For the text-containing cell, return its midpoint in (x, y) coordinate format. 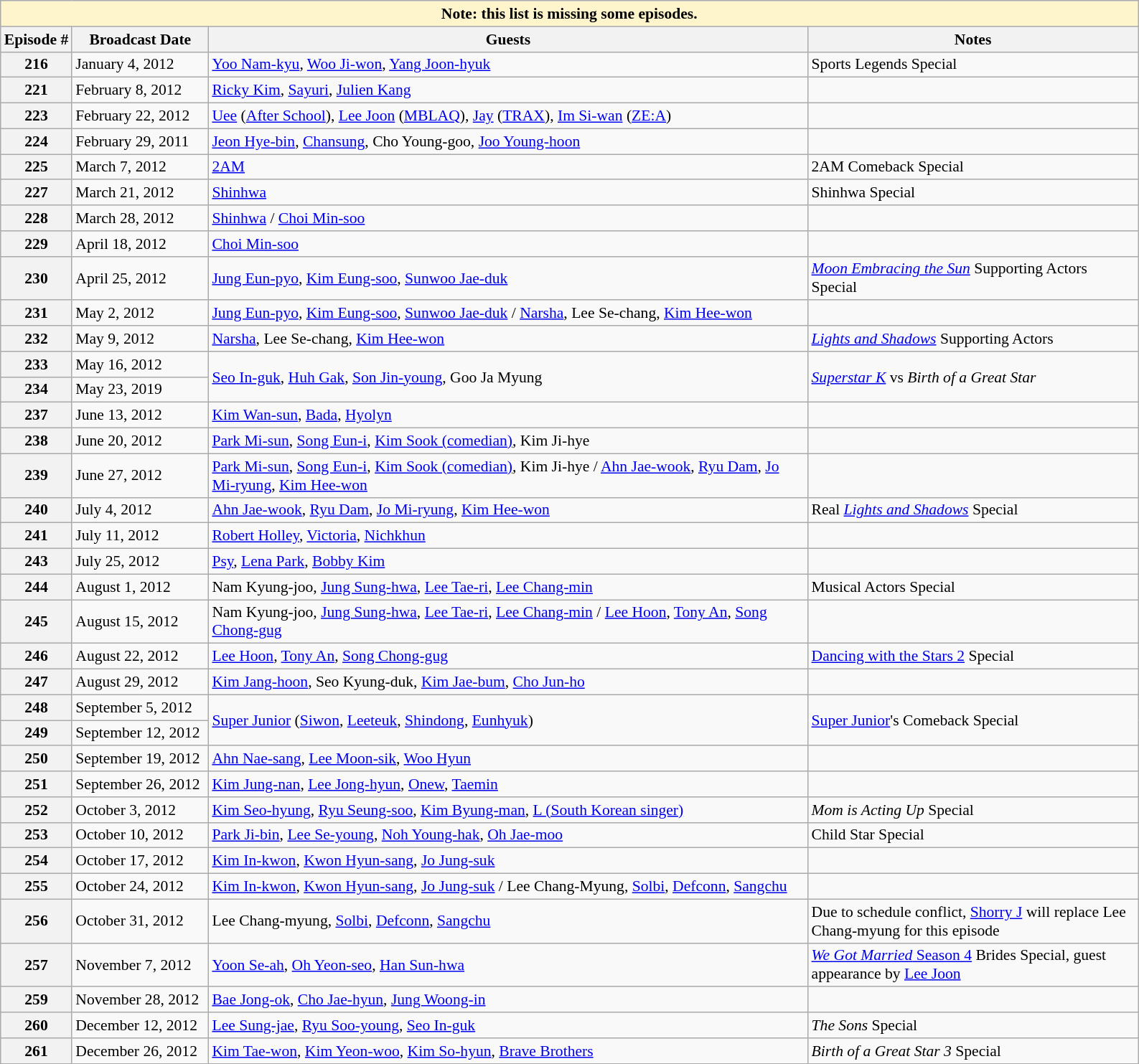
Note: this list is missing some episodes. (570, 14)
261 (37, 1051)
March 21, 2012 (140, 193)
2AM (508, 167)
Guests (508, 39)
Choi Min-soo (508, 244)
Kim Jang-hoon, Seo Kyung-duk, Kim Jae-bum, Cho Jun-ho (508, 682)
Robert Holley, Victoria, Nichkhun (508, 536)
247 (37, 682)
Yoo Nam-kyu, Woo Ji-won, Yang Joon-hyuk (508, 65)
Kim Jung-nan, Lee Jong-hyun, Onew, Taemin (508, 784)
Park Mi-sun, Song Eun-i, Kim Sook (comedian), Kim Ji-hye (508, 441)
November 28, 2012 (140, 1000)
Kim Seo-hyung, Ryu Seung-soo, Kim Byung-man, L (South Korean singer) (508, 810)
October 10, 2012 (140, 835)
Shinhwa Special (973, 193)
255 (37, 887)
Park Ji-bin, Lee Se-young, Noh Young-hak, Oh Jae-moo (508, 835)
Shinhwa (508, 193)
223 (37, 116)
February 22, 2012 (140, 116)
Jeon Hye-bin, Chansung, Cho Young-goo, Joo Young-hoon (508, 141)
Nam Kyung-joo, Jung Sung-hwa, Lee Tae-ri, Lee Chang-min (508, 587)
October 17, 2012 (140, 861)
April 18, 2012 (140, 244)
228 (37, 218)
March 28, 2012 (140, 218)
Jung Eun-pyo, Kim Eung-soo, Sunwoo Jae-duk (508, 278)
Lee Sung-jae, Ryu Soo-young, Seo In-guk (508, 1025)
Bae Jong-ok, Cho Jae-hyun, Jung Woong-in (508, 1000)
Narsha, Lee Se-chang, Kim Hee-won (508, 339)
227 (37, 193)
September 5, 2012 (140, 707)
February 29, 2011 (140, 141)
Kim Wan-sun, Bada, Hyolyn (508, 415)
Broadcast Date (140, 39)
243 (37, 562)
Lee Hoon, Tony An, Song Chong-gug (508, 656)
241 (37, 536)
216 (37, 65)
July 11, 2012 (140, 536)
Moon Embracing the Sun Supporting Actors Special (973, 278)
229 (37, 244)
Birth of a Great Star 3 Special (973, 1051)
Superstar K vs Birth of a Great Star (973, 377)
Musical Actors Special (973, 587)
Kim Tae-won, Kim Yeon-woo, Kim So-hyun, Brave Brothers (508, 1051)
249 (37, 733)
We Got Married Season 4 Brides Special, guest appearance by Lee Joon (973, 964)
Super Junior's Comeback Special (973, 720)
Ahn Jae-wook, Ryu Dam, Jo Mi-ryung, Kim Hee-won (508, 510)
260 (37, 1025)
252 (37, 810)
257 (37, 964)
August 29, 2012 (140, 682)
Uee (After School), Lee Joon (MBLAQ), Jay (TRAX), Im Si-wan (ZE:A) (508, 116)
June 27, 2012 (140, 475)
Child Star Special (973, 835)
May 23, 2019 (140, 390)
Nam Kyung-joo, Jung Sung-hwa, Lee Tae-ri, Lee Chang-min / Lee Hoon, Tony An, Song Chong-gug (508, 621)
May 2, 2012 (140, 314)
March 7, 2012 (140, 167)
June 20, 2012 (140, 441)
October 24, 2012 (140, 887)
240 (37, 510)
237 (37, 415)
Real Lights and Shadows Special (973, 510)
248 (37, 707)
239 (37, 475)
230 (37, 278)
September 19, 2012 (140, 759)
Yoon Se-ah, Oh Yeon-seo, Han Sun-hwa (508, 964)
April 25, 2012 (140, 278)
February 8, 2012 (140, 90)
259 (37, 1000)
June 13, 2012 (140, 415)
246 (37, 656)
232 (37, 339)
233 (37, 364)
August 15, 2012 (140, 621)
256 (37, 921)
Kim In-kwon, Kwon Hyun-sang, Jo Jung-suk / Lee Chang-Myung, Solbi, Defconn, Sangchu (508, 887)
Lee Chang-myung, Solbi, Defconn, Sangchu (508, 921)
September 12, 2012 (140, 733)
Shinhwa / Choi Min-soo (508, 218)
May 16, 2012 (140, 364)
Mom is Acting Up Special (973, 810)
Episode # (37, 39)
221 (37, 90)
January 4, 2012 (140, 65)
Sports Legends Special (973, 65)
December 26, 2012 (140, 1051)
2AM Comeback Special (973, 167)
Ricky Kim, Sayuri, Julien Kang (508, 90)
Due to schedule conflict, Shorry J will replace Lee Chang-myung for this episode (973, 921)
234 (37, 390)
December 12, 2012 (140, 1025)
253 (37, 835)
Kim In-kwon, Kwon Hyun-sang, Jo Jung-suk (508, 861)
November 7, 2012 (140, 964)
July 4, 2012 (140, 510)
Park Mi-sun, Song Eun-i, Kim Sook (comedian), Kim Ji-hye / Ahn Jae-wook, Ryu Dam, Jo Mi-ryung, Kim Hee-won (508, 475)
Super Junior (Siwon, Leeteuk, Shindong, Eunhyuk) (508, 720)
Notes (973, 39)
Lights and Shadows Supporting Actors (973, 339)
250 (37, 759)
Psy, Lena Park, Bobby Kim (508, 562)
244 (37, 587)
254 (37, 861)
231 (37, 314)
245 (37, 621)
Dancing with the Stars 2 Special (973, 656)
The Sons Special (973, 1025)
August 1, 2012 (140, 587)
224 (37, 141)
Seo In-guk, Huh Gak, Son Jin-young, Goo Ja Myung (508, 377)
225 (37, 167)
Ahn Nae-sang, Lee Moon-sik, Woo Hyun (508, 759)
July 25, 2012 (140, 562)
August 22, 2012 (140, 656)
September 26, 2012 (140, 784)
251 (37, 784)
October 31, 2012 (140, 921)
May 9, 2012 (140, 339)
October 3, 2012 (140, 810)
Jung Eun-pyo, Kim Eung-soo, Sunwoo Jae-duk / Narsha, Lee Se-chang, Kim Hee-won (508, 314)
238 (37, 441)
